Extract the [x, y] coordinate from the center of the cell holding the provided text.  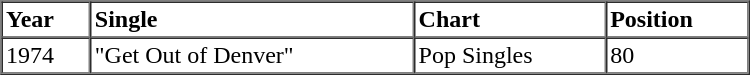
80 [678, 56]
Single [252, 20]
Pop Singles [510, 56]
Chart [510, 20]
Position [678, 20]
"Get Out of Denver" [252, 56]
1974 [46, 56]
Year [46, 20]
